Locate the cell with the specified text and output its (x, y) center coordinate. 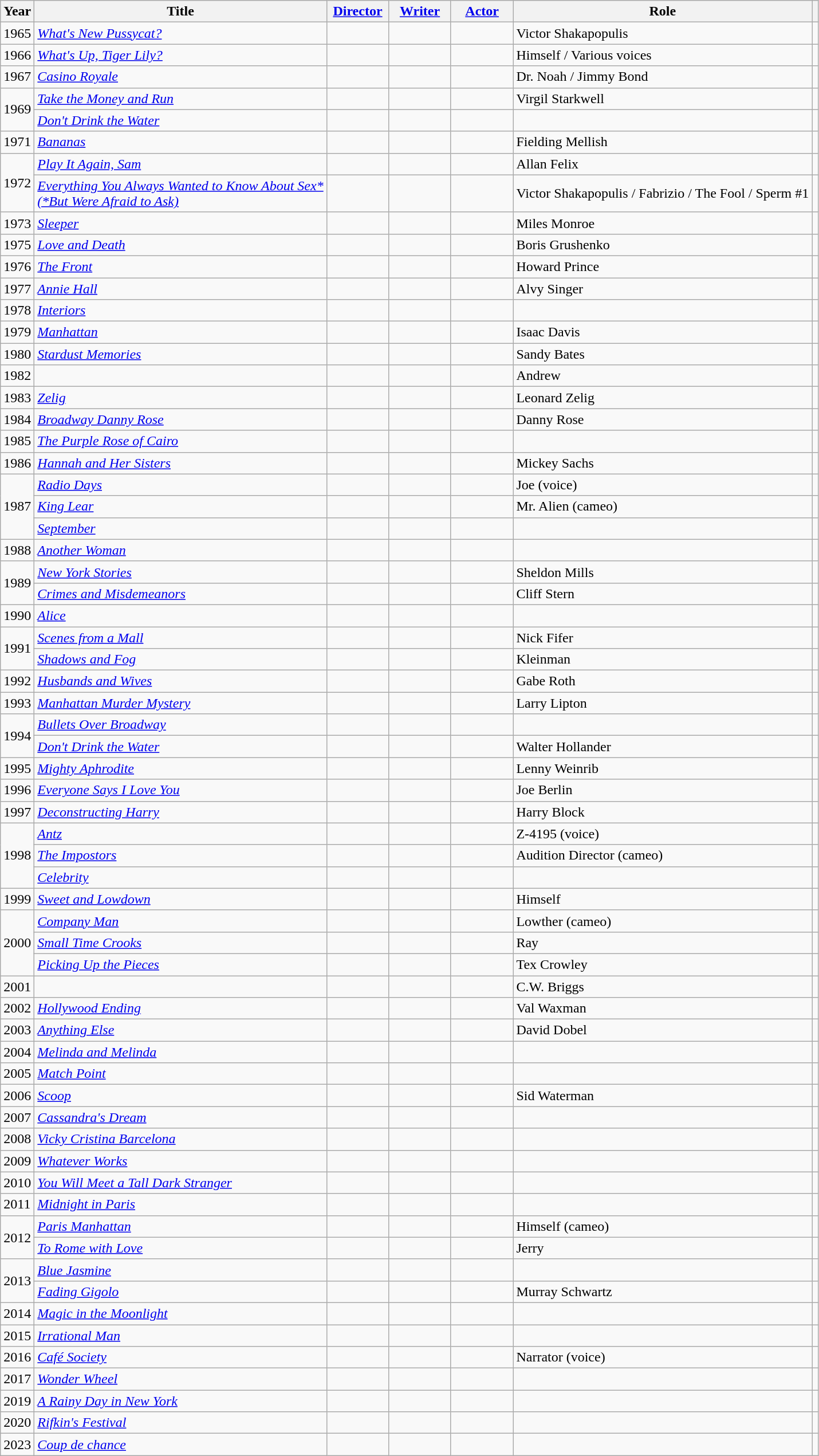
The Purple Rose of Cairo (180, 441)
Jerry (663, 1248)
Danny Rose (663, 419)
Sid Waterman (663, 1096)
2006 (17, 1096)
2020 (17, 1423)
To Rome with Love (180, 1248)
Play It Again, Sam (180, 164)
Café Society (180, 1357)
2010 (17, 1183)
Lenny Weinrib (663, 768)
Murray Schwartz (663, 1292)
Manhattan Murder Mystery (180, 703)
Bullets Over Broadway (180, 725)
1976 (17, 266)
2012 (17, 1237)
1978 (17, 311)
Paris Manhattan (180, 1226)
Allan Felix (663, 164)
Rifkin's Festival (180, 1423)
2011 (17, 1204)
Everyone Says I Love You (180, 790)
Dr. Noah / Jimmy Bond (663, 77)
1990 (17, 615)
Crimes and Misdemeanors (180, 594)
The Impostors (180, 855)
2002 (17, 1008)
Melinda and Melinda (180, 1052)
Director (357, 11)
Title (180, 11)
Ray (663, 943)
Miles Monroe (663, 223)
1965 (17, 33)
Sandy Bates (663, 354)
Howard Prince (663, 266)
Deconstructing Harry (180, 812)
Husbands and Wives (180, 681)
Cliff Stern (663, 594)
1993 (17, 703)
Interiors (180, 311)
2019 (17, 1401)
Scenes from a Mall (180, 638)
1973 (17, 223)
Hollywood Ending (180, 1008)
Himself (cameo) (663, 1226)
1984 (17, 419)
What's Up, Tiger Lily? (180, 55)
1997 (17, 812)
Antz (180, 834)
Stardust Memories (180, 354)
Zelig (180, 398)
Another Woman (180, 550)
Blue Jasmine (180, 1270)
2005 (17, 1074)
Actor (482, 11)
Anything Else (180, 1030)
Mighty Aphrodite (180, 768)
1988 (17, 550)
2015 (17, 1336)
Nick Fifer (663, 638)
Irrational Man (180, 1336)
Match Point (180, 1074)
A Rainy Day in New York (180, 1401)
Leonard Zelig (663, 398)
Role (663, 11)
2004 (17, 1052)
Himself / Various voices (663, 55)
1983 (17, 398)
2016 (17, 1357)
Audition Director (cameo) (663, 855)
1975 (17, 245)
Victor Shakapopulis / Fabrizio / The Fool / Sperm #1 (663, 194)
Himself (663, 899)
1980 (17, 354)
Fielding Mellish (663, 142)
Lowther (cameo) (663, 921)
Casino Royale (180, 77)
Narrator (voice) (663, 1357)
1979 (17, 332)
Val Waxman (663, 1008)
1999 (17, 899)
1972 (17, 182)
September (180, 528)
You Will Meet a Tall Dark Stranger (180, 1183)
Bananas (180, 142)
Whatever Works (180, 1161)
1971 (17, 142)
Sleeper (180, 223)
Alvy Singer (663, 288)
Andrew (663, 376)
2003 (17, 1030)
C.W. Briggs (663, 986)
Tex Crowley (663, 964)
2017 (17, 1379)
2007 (17, 1117)
Wonder Wheel (180, 1379)
Walter Hollander (663, 747)
2008 (17, 1139)
1969 (17, 109)
Isaac Davis (663, 332)
1986 (17, 463)
Shadows and Fog (180, 660)
Coup de chance (180, 1445)
1995 (17, 768)
1989 (17, 583)
King Lear (180, 507)
2014 (17, 1313)
Celebrity (180, 877)
Midnight in Paris (180, 1204)
Sweet and Lowdown (180, 899)
Picking Up the Pieces (180, 964)
Boris Grushenko (663, 245)
Sheldon Mills (663, 572)
Mickey Sachs (663, 463)
1966 (17, 55)
1985 (17, 441)
Hannah and Her Sisters (180, 463)
Joe (voice) (663, 485)
Victor Shakapopulis (663, 33)
Year (17, 11)
2009 (17, 1161)
1998 (17, 855)
Vicky Cristina Barcelona (180, 1139)
1992 (17, 681)
Fading Gigolo (180, 1292)
Radio Days (180, 485)
Small Time Crooks (180, 943)
Mr. Alien (cameo) (663, 507)
1967 (17, 77)
Kleinman (663, 660)
1996 (17, 790)
David Dobel (663, 1030)
1977 (17, 288)
Broadway Danny Rose (180, 419)
Harry Block (663, 812)
Writer (420, 11)
2013 (17, 1281)
1982 (17, 376)
Magic in the Moonlight (180, 1313)
What's New Pussycat? (180, 33)
Annie Hall (180, 288)
Take the Money and Run (180, 99)
2000 (17, 943)
1991 (17, 649)
Manhattan (180, 332)
Company Man (180, 921)
Love and Death (180, 245)
Gabe Roth (663, 681)
Alice (180, 615)
Virgil Starkwell (663, 99)
1987 (17, 507)
Larry Lipton (663, 703)
1994 (17, 736)
Scoop (180, 1096)
2023 (17, 1445)
2001 (17, 986)
Cassandra's Dream (180, 1117)
Z-4195 (voice) (663, 834)
New York Stories (180, 572)
The Front (180, 266)
Joe Berlin (663, 790)
Everything You Always Wanted to Know About Sex*(*But Were Afraid to Ask) (180, 194)
